Provide the (X, Y) coordinate of the cell's center where the given text is located.  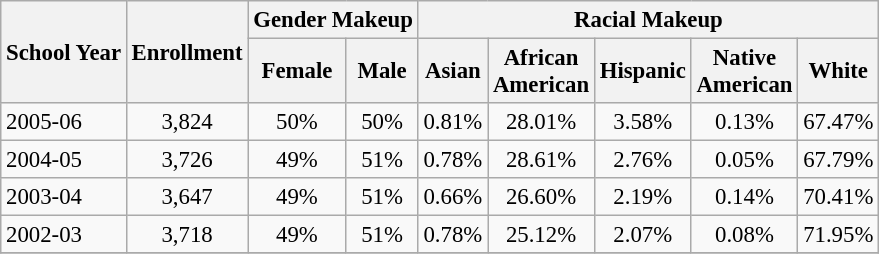
70.41% (838, 197)
3,718 (187, 235)
2.76% (642, 160)
3.58% (642, 122)
0.66% (452, 197)
Native American (744, 72)
African American (542, 72)
Female (297, 72)
0.14% (744, 197)
25.12% (542, 235)
3,726 (187, 160)
2003-04 (64, 197)
Asian (452, 72)
Hispanic (642, 72)
0.81% (452, 122)
3,824 (187, 122)
67.79% (838, 160)
2004-05 (64, 160)
26.60% (542, 197)
Male (382, 72)
0.05% (744, 160)
3,647 (187, 197)
2002-03 (64, 235)
School Year (64, 52)
2005-06 (64, 122)
Racial Makeup (648, 20)
2.07% (642, 235)
0.13% (744, 122)
2.19% (642, 197)
0.08% (744, 235)
67.47% (838, 122)
Gender Makeup (333, 20)
28.01% (542, 122)
28.61% (542, 160)
White (838, 72)
Enrollment (187, 52)
71.95% (838, 235)
